Search for the cell housing the specified text and yield its [x, y] center coordinate. 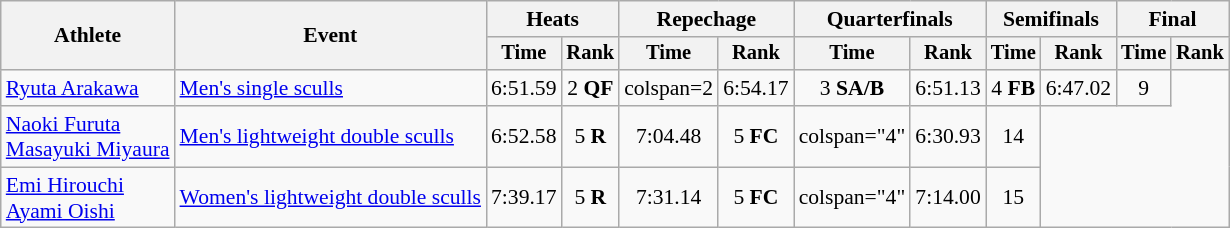
Naoki FurutaMasayuki Miyaura [88, 136]
6:52.58 [524, 136]
6:51.13 [948, 88]
Women's lightweight double sculls [330, 198]
6:47.02 [1078, 88]
14 [1014, 136]
Ryuta Arakawa [88, 88]
6:54.17 [756, 88]
6:51.59 [524, 88]
15 [1014, 198]
Repechage [706, 19]
colspan=2 [668, 88]
Heats [552, 19]
Final [1172, 19]
Athlete [88, 36]
7:39.17 [524, 198]
7:31.14 [668, 198]
Emi HirouchiAyami Oishi [88, 198]
Quarterfinals [890, 19]
9 [1144, 88]
Semifinals [1051, 19]
2 QF [590, 88]
Men's lightweight double sculls [330, 136]
Men's single sculls [330, 88]
7:14.00 [948, 198]
6:30.93 [948, 136]
4 FB [1014, 88]
7:04.48 [668, 136]
Event [330, 36]
3 SA/B [852, 88]
